Detect which cell encompasses the target text, then output its [x, y] center coordinate. 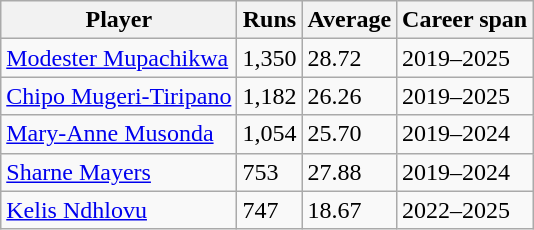
747 [270, 210]
Runs [270, 20]
Player [119, 20]
Kelis Ndhlovu [119, 210]
Mary-Anne Musonda [119, 134]
26.26 [350, 96]
753 [270, 172]
Average [350, 20]
28.72 [350, 58]
Sharne Mayers [119, 172]
Modester Mupachikwa [119, 58]
Career span [465, 20]
25.70 [350, 134]
27.88 [350, 172]
Chipo Mugeri-Tiripano [119, 96]
1,182 [270, 96]
2022–2025 [465, 210]
1,054 [270, 134]
18.67 [350, 210]
1,350 [270, 58]
